Detect which cell encompasses the target text, then output its (x, y) center coordinate. 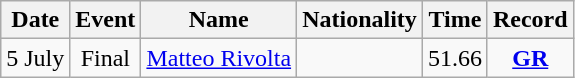
Matteo Rivolta (219, 58)
Date (36, 20)
Event (106, 20)
Final (106, 58)
Time (454, 20)
Record (530, 20)
51.66 (454, 58)
GR (530, 58)
5 July (36, 58)
Nationality (360, 20)
Name (219, 20)
